Output the (X, Y) coordinate of the center of the cell containing the given text.  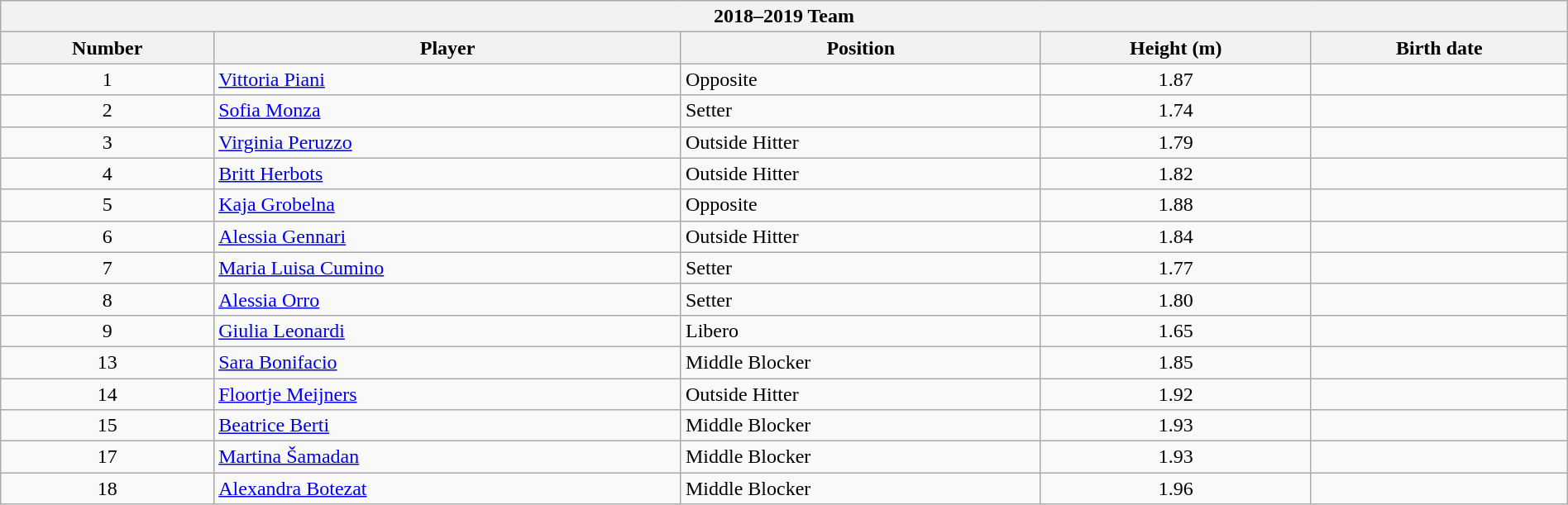
1.92 (1176, 394)
1.80 (1176, 299)
Maria Luisa Cumino (448, 268)
1.96 (1176, 488)
1 (108, 79)
Height (m) (1176, 48)
Position (860, 48)
Giulia Leonardi (448, 331)
Birth date (1439, 48)
Player (448, 48)
14 (108, 394)
Sara Bonifacio (448, 362)
1.87 (1176, 79)
1.77 (1176, 268)
1.88 (1176, 205)
Virginia Peruzzo (448, 142)
15 (108, 426)
2 (108, 111)
9 (108, 331)
1.74 (1176, 111)
5 (108, 205)
Alexandra Botezat (448, 488)
Beatrice Berti (448, 426)
4 (108, 174)
17 (108, 457)
1.65 (1176, 331)
Floortje Meijners (448, 394)
1.84 (1176, 236)
1.85 (1176, 362)
Sofia Monza (448, 111)
1.82 (1176, 174)
Martina Šamadan (448, 457)
Number (108, 48)
Britt Herbots (448, 174)
18 (108, 488)
Alessia Gennari (448, 236)
Vittoria Piani (448, 79)
7 (108, 268)
Alessia Orro (448, 299)
1.79 (1176, 142)
6 (108, 236)
13 (108, 362)
Kaja Grobelna (448, 205)
8 (108, 299)
2018–2019 Team (784, 17)
Libero (860, 331)
3 (108, 142)
